Output the (X, Y) coordinate of the center of the cell containing the given text.  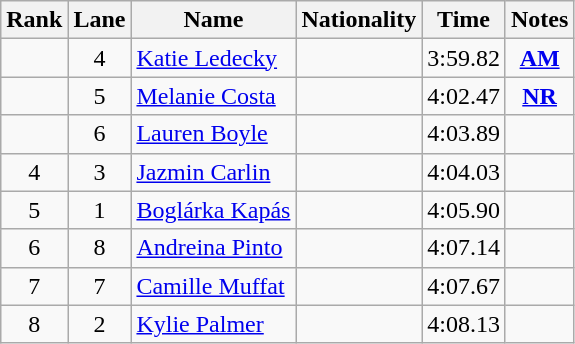
Lauren Boyle (214, 134)
2 (100, 324)
Time (464, 20)
Name (214, 20)
4:05.90 (464, 210)
AM (539, 58)
Andreina Pinto (214, 248)
NR (539, 96)
4:07.67 (464, 286)
Camille Muffat (214, 286)
4:08.13 (464, 324)
Katie Ledecky (214, 58)
Boglárka Kapás (214, 210)
Notes (539, 20)
Lane (100, 20)
3:59.82 (464, 58)
Rank (34, 20)
4:03.89 (464, 134)
4:07.14 (464, 248)
3 (100, 172)
Kylie Palmer (214, 324)
4:02.47 (464, 96)
1 (100, 210)
Melanie Costa (214, 96)
Nationality (359, 20)
Jazmin Carlin (214, 172)
4:04.03 (464, 172)
